Extract the [x, y] coordinate from the center of the cell holding the provided text.  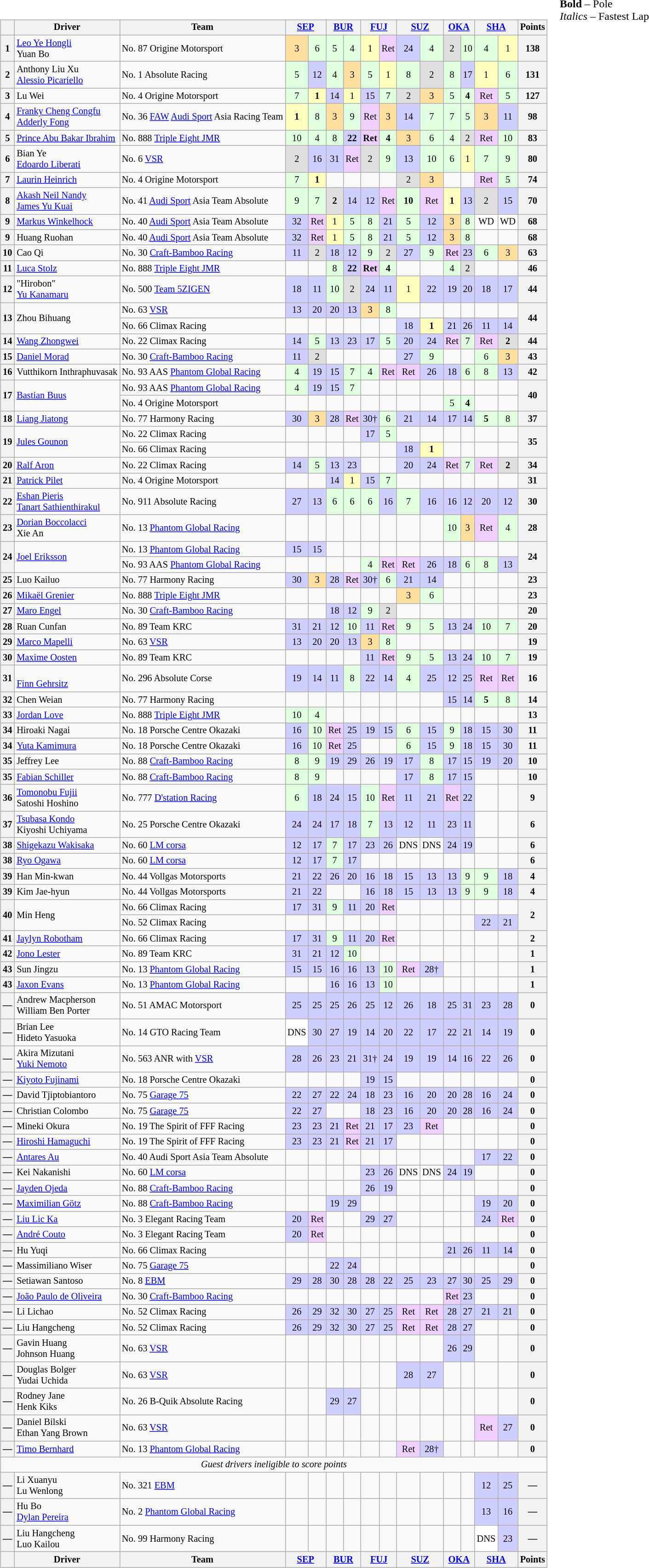
"Hirobon" Yu Kanamaru [67, 289]
Leo Ye Hongli Yuan Bo [67, 48]
Eshan Pieris Tanart Sathienthirakul [67, 502]
Brian Lee Hideto Yasuoka [67, 1032]
41 [7, 938]
Jordan Love [67, 715]
Prince Abu Bakar Ibrahim [67, 138]
Andrew Macpherson William Ben Porter [67, 1006]
Hu Yuqi [67, 1250]
Ryo Ogawa [67, 861]
36 [7, 798]
Fabian Schiller [67, 777]
70 [533, 201]
João Paulo de Oliveira [67, 1297]
33 [7, 715]
Mineki Okura [67, 1126]
Gavin Huang Johnson Huang [67, 1349]
Luo Kailuo [67, 580]
Liu Hangcheng [67, 1327]
Jeffrey Lee [67, 762]
No. 36 FAW Audi Sport Asia Racing Team [202, 117]
Liu Hangcheng Luo Kailou [67, 1539]
Timo Bernhard [67, 1449]
Marco Mapelli [67, 642]
Massimiliano Wiser [67, 1266]
80 [533, 159]
Antares Au [67, 1157]
Laurin Heinrich [67, 180]
Finn Gehrsitz [67, 678]
No. 911 Absolute Racing [202, 502]
No. 563 ANR with VSR [202, 1059]
André Couto [67, 1235]
No. 87 Origine Motorsport [202, 48]
No. 296 Absolute Corse [202, 678]
Ruan Cunfan [67, 626]
Han Min-kwan [67, 876]
Kiyoto Fujinami [67, 1080]
Jaxon Evans [67, 985]
Franky Cheng Congfu Adderly Fong [67, 117]
Ralf Aron [67, 465]
131 [533, 75]
Vutthikorn Inthraphuvasak [67, 372]
Yuta Kamimura [67, 746]
Jaylyn Robotham [67, 938]
Mikaël Grenier [67, 596]
Lu Wei [67, 96]
Akira Mizutani Yuki Nemoto [67, 1059]
No. 500 Team 5ZIGEN [202, 289]
Hiroaki Nagai [67, 730]
Sun Jingzu [67, 969]
Tomonobu Fujii Satoshi Hoshino [67, 798]
No. 99 Harmony Racing [202, 1539]
Tsubasa Kondo Kiyoshi Uchiyama [67, 825]
46 [533, 269]
Hiroshi Hamaguchi [67, 1142]
Markus Winkelhock [67, 222]
No. 26 B-Quik Absolute Racing [202, 1401]
Setiawan Santoso [67, 1281]
No. 2 Phantom Global Racing [202, 1512]
No. 777 D'station Racing [202, 798]
No. 51 AMAC Motorsport [202, 1006]
127 [533, 96]
Maro Engel [67, 611]
Daniel Morad [67, 357]
138 [533, 48]
Maximilian Götz [67, 1204]
Kim Jae-hyun [67, 892]
31† [370, 1059]
Liang Jiatong [67, 419]
Maxime Oosten [67, 658]
Bian Ye Edoardo Liberati [67, 159]
Zhou Bihuang [67, 318]
Jono Lester [67, 954]
98 [533, 117]
63 [533, 253]
No. 321 EBM [202, 1486]
83 [533, 138]
Dorian Boccolacci Xie An [67, 528]
Christian Colombo [67, 1111]
Rodney Jane Henk Kiks [67, 1401]
Wang Zhongwei [67, 341]
No. 8 EBM [202, 1281]
Cao Qi [67, 253]
Joel Eriksson [67, 557]
No. 41 Audi Sport Asia Team Absolute [202, 201]
Patrick Pilet [67, 481]
Liu Lic Ka [67, 1219]
Li Lichao [67, 1312]
Bastian Buus [67, 396]
Huang Ruohan [67, 237]
Jayden Ojeda [67, 1188]
No. 6 VSR [202, 159]
Hu Bo Dylan Pereira [67, 1512]
Shigekazu Wakisaka [67, 845]
Guest drivers ineligible to score points [274, 1465]
Luca Stolz [67, 269]
Li Xuanyu Lu Wenlong [67, 1486]
Anthony Liu Xu Alessio Picariello [67, 75]
Akash Neil Nandy James Yu Kuai [67, 201]
Kei Nakanishi [67, 1173]
74 [533, 180]
Chen Weian [67, 700]
Jules Gounon [67, 442]
No. 1 Absolute Racing [202, 75]
No. 25 Porsche Centre Okazaki [202, 825]
Daniel Bilski Ethan Yang Brown [67, 1428]
David Tjiptobiantoro [67, 1095]
Min Heng [67, 915]
Douglas Bolger Yudai Uchida [67, 1375]
No. 14 GTO Racing Team [202, 1032]
